Return the [x, y] coordinate for the center point of the cell that contains the specified text.  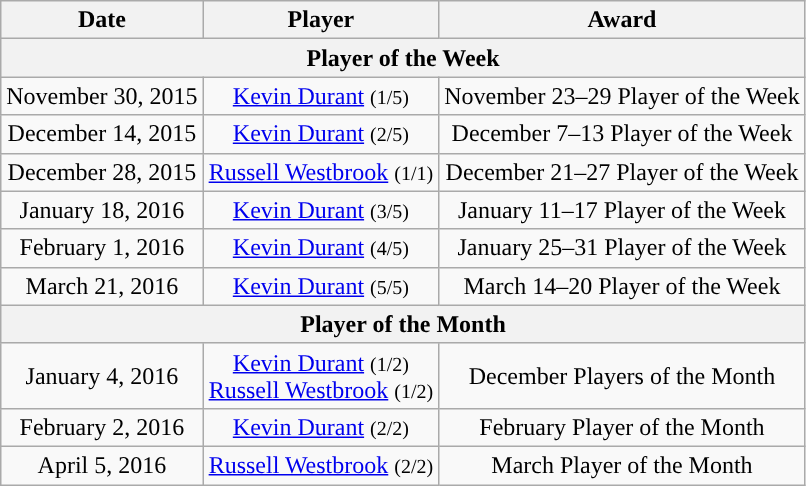
February 1, 2016 [102, 248]
December 14, 2015 [102, 134]
Russell Westbrook (1/1) [321, 172]
Player of the Month [404, 324]
Kevin Durant (5/5) [321, 286]
Kevin Durant (4/5) [321, 248]
December 28, 2015 [102, 172]
March Player of the Month [622, 465]
January 25–31 Player of the Week [622, 248]
February 2, 2016 [102, 427]
January 18, 2016 [102, 210]
November 23–29 Player of the Week [622, 96]
March 21, 2016 [102, 286]
April 5, 2016 [102, 465]
Player of the Week [404, 58]
Kevin Durant (1/5) [321, 96]
February Player of the Month [622, 427]
Player [321, 20]
December Players of the Month [622, 376]
January 4, 2016 [102, 376]
Date [102, 20]
Kevin Durant (1/2)Russell Westbrook (1/2) [321, 376]
Kevin Durant (2/5) [321, 134]
Kevin Durant (3/5) [321, 210]
November 30, 2015 [102, 96]
December 7–13 Player of the Week [622, 134]
Kevin Durant (2/2) [321, 427]
March 14–20 Player of the Week [622, 286]
December 21–27 Player of the Week [622, 172]
Award [622, 20]
January 11–17 Player of the Week [622, 210]
Russell Westbrook (2/2) [321, 465]
